Search for the cell housing the specified text and yield its [x, y] center coordinate. 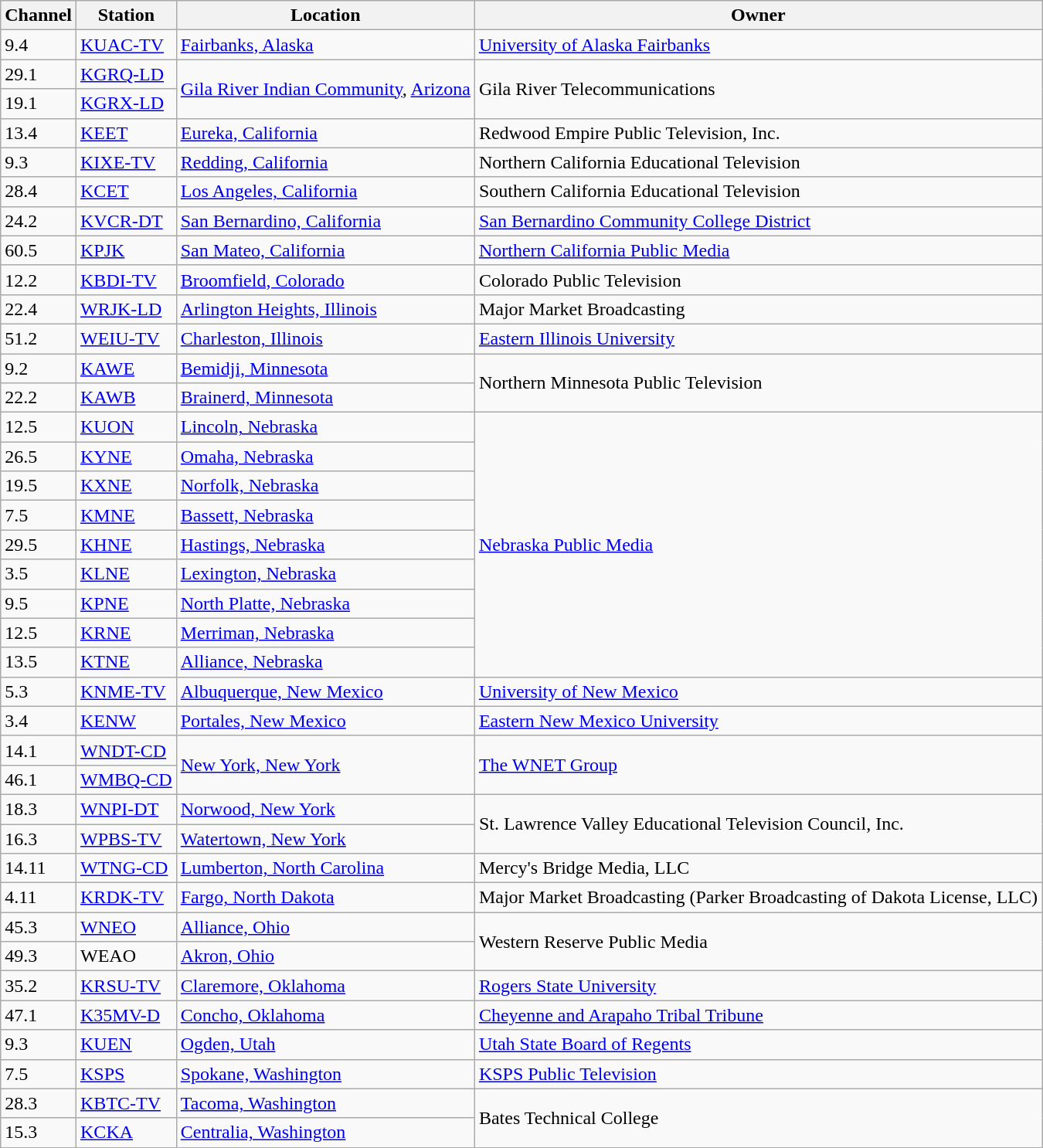
San Bernardino Community College District [758, 221]
35.2 [39, 986]
13.5 [39, 662]
K35MV-D [127, 1015]
51.2 [39, 338]
Albuquerque, New Mexico [325, 691]
45.3 [39, 927]
KGRX-LD [127, 104]
24.2 [39, 221]
Nebraska Public Media [758, 545]
Northern California Public Media [758, 250]
Fargo, North Dakota [325, 898]
49.3 [39, 956]
Western Reserve Public Media [758, 942]
Brainerd, Minnesota [325, 398]
19.5 [39, 486]
26.5 [39, 457]
KYNE [127, 457]
Merriman, Nebraska [325, 633]
New York, New York [325, 765]
15.3 [39, 1133]
Los Angeles, California [325, 192]
Redding, California [325, 162]
KHNE [127, 545]
29.1 [39, 74]
Lincoln, Nebraska [325, 427]
Alliance, Nebraska [325, 662]
KCET [127, 192]
KCKA [127, 1133]
Hastings, Nebraska [325, 545]
University of Alaska Fairbanks [758, 45]
Omaha, Nebraska [325, 457]
28.3 [39, 1103]
KRSU-TV [127, 986]
18.3 [39, 809]
KNME-TV [127, 691]
Concho, Oklahoma [325, 1015]
KPNE [127, 603]
Bemidji, Minnesota [325, 369]
WPBS-TV [127, 838]
47.1 [39, 1015]
Spokane, Washington [325, 1074]
Location [325, 15]
KVCR-DT [127, 221]
Mercy's Bridge Media, LLC [758, 868]
Norfolk, Nebraska [325, 486]
Station [127, 15]
Tacoma, Washington [325, 1103]
3.5 [39, 574]
WNEO [127, 927]
Cheyenne and Arapaho Tribal Tribune [758, 1015]
Major Market Broadcasting (Parker Broadcasting of Dakota License, LLC) [758, 898]
13.4 [39, 133]
Northern Minnesota Public Television [758, 383]
WEAO [127, 956]
Southern California Educational Television [758, 192]
KBTC-TV [127, 1103]
KTNE [127, 662]
Fairbanks, Alaska [325, 45]
KUON [127, 427]
WNPI-DT [127, 809]
Redwood Empire Public Television, Inc. [758, 133]
Owner [758, 15]
Northern California Educational Television [758, 162]
KLNE [127, 574]
14.11 [39, 868]
Centralia, Washington [325, 1133]
The WNET Group [758, 765]
9.2 [39, 369]
46.1 [39, 779]
KXNE [127, 486]
9.5 [39, 603]
KRDK-TV [127, 898]
North Platte, Nebraska [325, 603]
KSPS [127, 1074]
Bates Technical College [758, 1118]
Ogden, Utah [325, 1044]
Portales, New Mexico [325, 721]
16.3 [39, 838]
KIXE-TV [127, 162]
WEIU-TV [127, 338]
22.4 [39, 309]
Eureka, California [325, 133]
WNDT-CD [127, 750]
Akron, Ohio [325, 956]
9.4 [39, 45]
KUEN [127, 1044]
Gila River Telecommunications [758, 89]
KSPS Public Television [758, 1074]
Eastern New Mexico University [758, 721]
22.2 [39, 398]
WRJK-LD [127, 309]
KAWE [127, 369]
San Mateo, California [325, 250]
60.5 [39, 250]
Eastern Illinois University [758, 338]
San Bernardino, California [325, 221]
University of New Mexico [758, 691]
Channel [39, 15]
Arlington Heights, Illinois [325, 309]
Gila River Indian Community, Arizona [325, 89]
KPJK [127, 250]
Colorado Public Television [758, 280]
St. Lawrence Valley Educational Television Council, Inc. [758, 824]
Rogers State University [758, 986]
KEET [127, 133]
Watertown, New York [325, 838]
3.4 [39, 721]
19.1 [39, 104]
KBDI-TV [127, 280]
12.2 [39, 280]
WMBQ-CD [127, 779]
KRNE [127, 633]
4.11 [39, 898]
Charleston, Illinois [325, 338]
Lumberton, North Carolina [325, 868]
KMNE [127, 515]
KUAC-TV [127, 45]
WTNG-CD [127, 868]
5.3 [39, 691]
Utah State Board of Regents [758, 1044]
29.5 [39, 545]
Claremore, Oklahoma [325, 986]
KGRQ-LD [127, 74]
Norwood, New York [325, 809]
Alliance, Ohio [325, 927]
Major Market Broadcasting [758, 309]
28.4 [39, 192]
KENW [127, 721]
14.1 [39, 750]
Lexington, Nebraska [325, 574]
Broomfield, Colorado [325, 280]
Bassett, Nebraska [325, 515]
KAWB [127, 398]
